Scan for the cell matching the given text and deliver its (X, Y) coordinate at center. 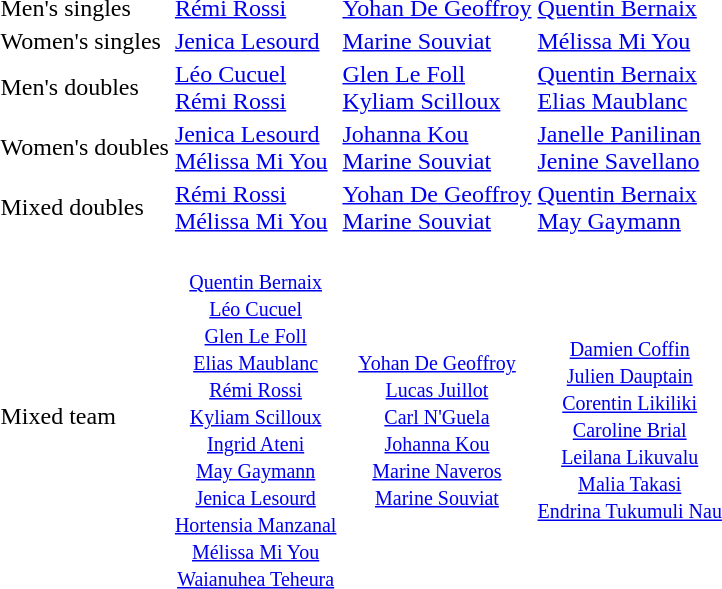
Léo Cucuel Rémi Rossi (256, 88)
Jenica Lesourd Mélissa Mi You (256, 148)
Jenica Lesourd (256, 41)
Marine Souviat (437, 41)
Glen Le Foll Kyliam Scilloux (437, 88)
Johanna Kou Marine Souviat (437, 148)
Yohan De Geoffroy Marine Souviat (437, 208)
Rémi Rossi Mélissa Mi You (256, 208)
